Return the [x, y] coordinate for the center point of the cell that contains the specified text.  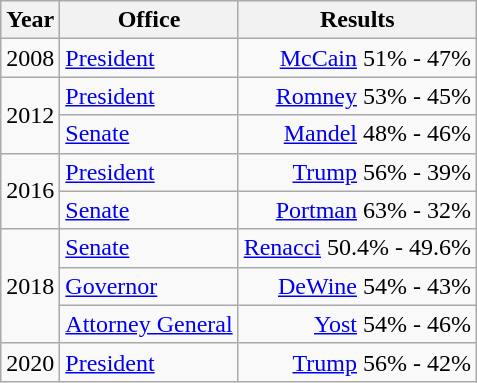
2018 [30, 286]
Romney 53% - 45% [357, 96]
Mandel 48% - 46% [357, 134]
Trump 56% - 39% [357, 172]
Year [30, 20]
Yost 54% - 46% [357, 324]
McCain 51% - 47% [357, 58]
2008 [30, 58]
2016 [30, 191]
Trump 56% - 42% [357, 362]
Results [357, 20]
Attorney General [149, 324]
Renacci 50.4% - 49.6% [357, 248]
2020 [30, 362]
2012 [30, 115]
DeWine 54% - 43% [357, 286]
Office [149, 20]
Governor [149, 286]
Portman 63% - 32% [357, 210]
